From the cell containing the given text, extract its center point as [x, y] coordinate. 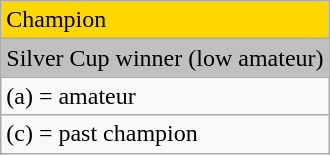
Champion [165, 20]
Silver Cup winner (low amateur) [165, 58]
(c) = past champion [165, 134]
(a) = amateur [165, 96]
